Identify which cell holds the provided text, then report its (X, Y) central coordinate. 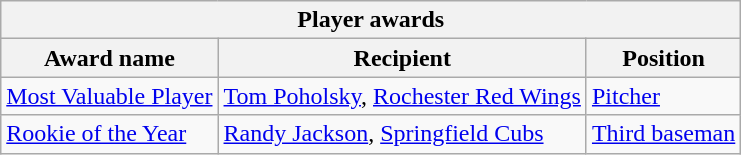
Pitcher (663, 96)
Randy Jackson, Springfield Cubs (402, 134)
Recipient (402, 58)
Player awards (371, 20)
Position (663, 58)
Award name (110, 58)
Rookie of the Year (110, 134)
Tom Poholsky, Rochester Red Wings (402, 96)
Most Valuable Player (110, 96)
Third baseman (663, 134)
